Capture the cell that displays the provided text and extract its (x, y) central coordinate. 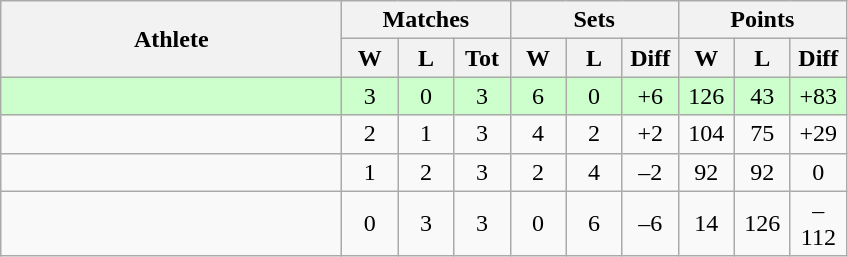
Matches (426, 20)
75 (762, 134)
–112 (818, 224)
+2 (650, 134)
–6 (650, 224)
–2 (650, 172)
+83 (818, 96)
+6 (650, 96)
14 (706, 224)
Sets (594, 20)
Points (762, 20)
104 (706, 134)
43 (762, 96)
+29 (818, 134)
Athlete (172, 39)
Tot (482, 58)
